For the text-containing cell, return its midpoint in (x, y) coordinate format. 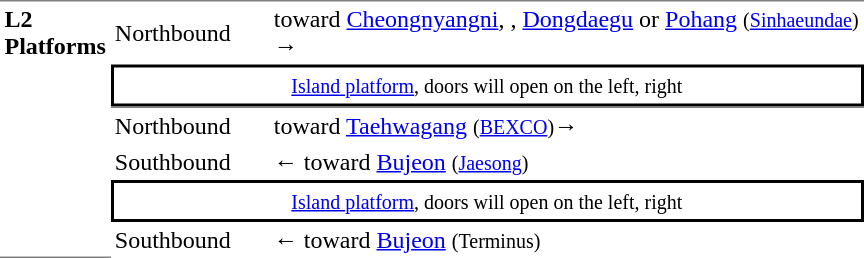
← toward Bujeon (Jaesong) (566, 162)
toward Taehwagang (BEXCO)→ (566, 125)
toward Cheongnyangni, , Dongdaegu or Pohang (Sinhaeundae) → (566, 32)
L2Platforms (55, 129)
← toward Bujeon (Terminus) (566, 240)
